Detect which cell encompasses the target text, then output its (x, y) center coordinate. 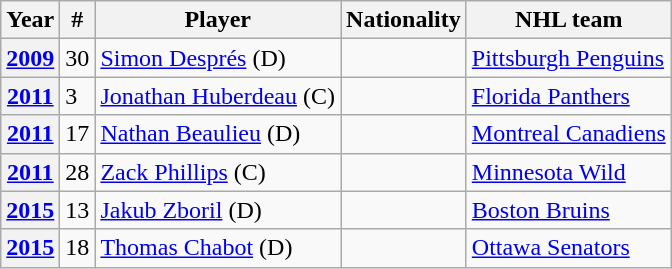
30 (78, 58)
Zack Phillips (C) (218, 172)
2009 (30, 58)
Player (218, 20)
Thomas Chabot (D) (218, 248)
17 (78, 134)
Montreal Canadiens (568, 134)
3 (78, 96)
Nathan Beaulieu (D) (218, 134)
Florida Panthers (568, 96)
Ottawa Senators (568, 248)
Pittsburgh Penguins (568, 58)
Boston Bruins (568, 210)
Year (30, 20)
18 (78, 248)
Jonathan Huberdeau (C) (218, 96)
28 (78, 172)
13 (78, 210)
Nationality (404, 20)
Jakub Zboril (D) (218, 210)
NHL team (568, 20)
# (78, 20)
Simon Després (D) (218, 58)
Minnesota Wild (568, 172)
